For the text-containing cell, return its midpoint in (x, y) coordinate format. 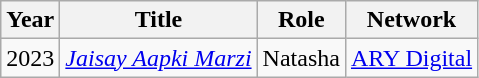
Jaisay Aapki Marzi (158, 58)
Year (30, 20)
Title (158, 20)
Natasha (301, 58)
ARY Digital (411, 58)
Network (411, 20)
2023 (30, 58)
Role (301, 20)
